From the cell containing the given text, extract its center point as [X, Y] coordinate. 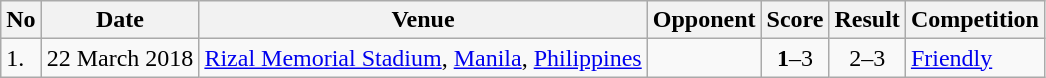
Result [867, 20]
Date [120, 20]
Competition [974, 20]
22 March 2018 [120, 58]
1. [21, 58]
1–3 [795, 58]
Venue [423, 20]
Score [795, 20]
No [21, 20]
Rizal Memorial Stadium, Manila, Philippines [423, 58]
Opponent [704, 20]
2–3 [867, 58]
Friendly [974, 58]
